Detect which cell encompasses the target text, then output its (X, Y) center coordinate. 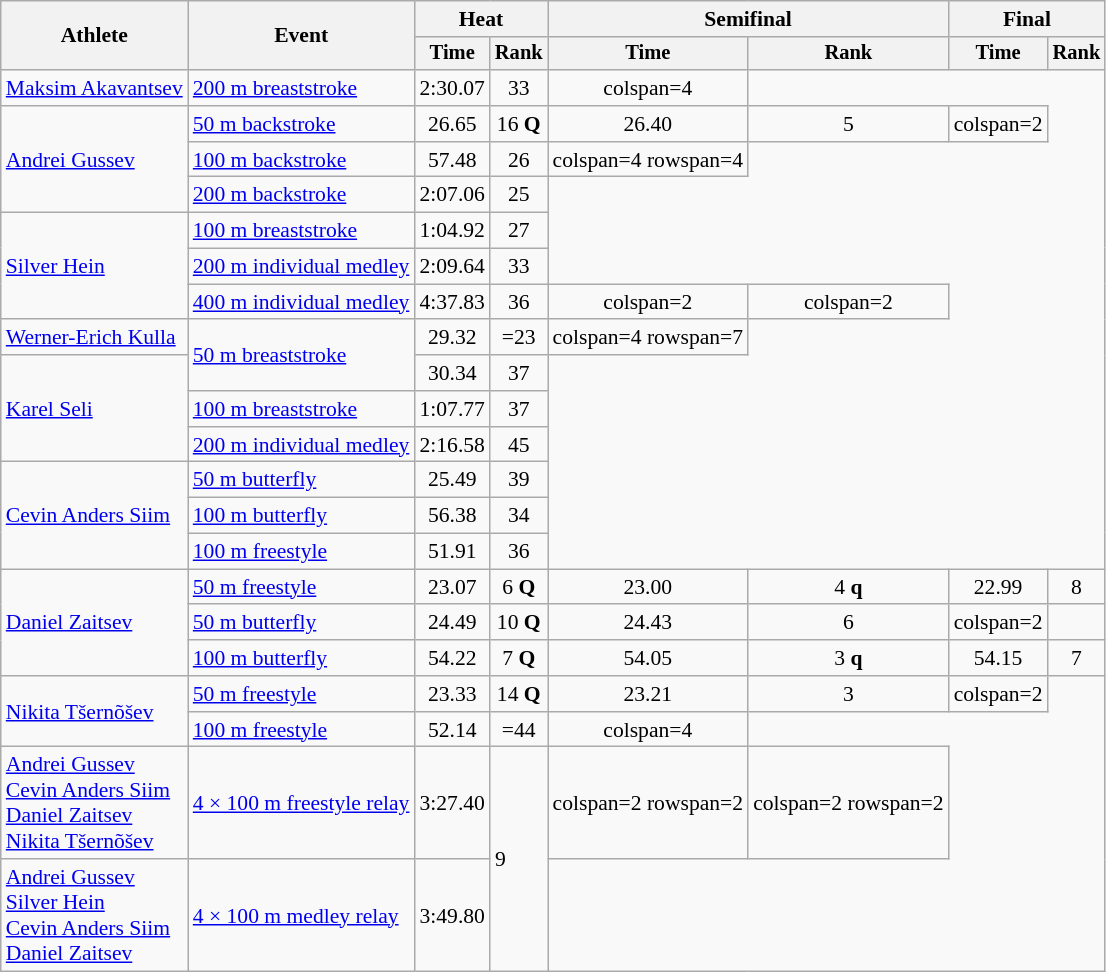
50 m breaststroke (302, 356)
8 (1077, 587)
50 m backstroke (302, 124)
26 (519, 160)
24.43 (648, 623)
2:16.58 (452, 445)
24.49 (452, 623)
Event (302, 36)
6 Q (519, 587)
34 (519, 516)
3 (848, 694)
26.40 (648, 124)
4:37.83 (452, 302)
Werner-Erich Kulla (94, 338)
colspan=4 rowspan=7 (648, 338)
200 m breaststroke (302, 88)
54.22 (452, 658)
Maksim Akavantsev (94, 88)
3 q (848, 658)
23.00 (648, 587)
52.14 (452, 730)
25.49 (452, 480)
16 Q (519, 124)
Nikita Tšernõšev (94, 712)
23.21 (648, 694)
Cevin Anders Siim (94, 516)
39 (519, 480)
45 (519, 445)
4 × 100 m medley relay (302, 915)
10 Q (519, 623)
7 (1077, 658)
Andrei GussevCevin Anders SiimDaniel ZaitsevNikita Tšernõšev (94, 803)
26.65 (452, 124)
3:27.40 (452, 803)
54.05 (648, 658)
30.34 (452, 373)
23.33 (452, 694)
7 Q (519, 658)
2:30.07 (452, 88)
Silver Hein (94, 266)
400 m individual medley (302, 302)
57.48 (452, 160)
2:07.06 (452, 195)
23.07 (452, 587)
Final (1028, 19)
=44 (519, 730)
3:49.80 (452, 915)
56.38 (452, 516)
27 (519, 231)
Karel Seli (94, 408)
9 (519, 859)
29.32 (452, 338)
Andrei Gussev (94, 160)
Andrei GussevSilver HeinCevin Anders SiimDaniel Zaitsev (94, 915)
5 (848, 124)
22.99 (998, 587)
54.15 (998, 658)
1:04.92 (452, 231)
4 × 100 m freestyle relay (302, 803)
1:07.77 (452, 409)
Heat (480, 19)
25 (519, 195)
4 q (848, 587)
14 Q (519, 694)
colspan=4 rowspan=4 (648, 160)
51.91 (452, 552)
Athlete (94, 36)
Semifinal (748, 19)
=23 (519, 338)
100 m backstroke (302, 160)
200 m backstroke (302, 195)
6 (848, 623)
2:09.64 (452, 267)
Daniel Zaitsev (94, 622)
